Capture the cell that displays the provided text and extract its (X, Y) central coordinate. 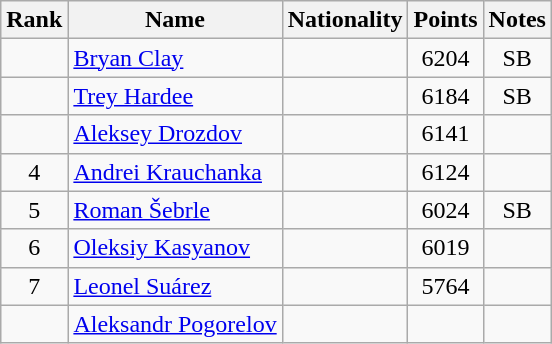
Aleksey Drozdov (175, 134)
6024 (446, 210)
6204 (446, 58)
Oleksiy Kasyanov (175, 248)
6141 (446, 134)
5764 (446, 286)
Trey Hardee (175, 96)
Aleksandr Pogorelov (175, 324)
6 (34, 248)
Leonel Suárez (175, 286)
4 (34, 172)
Name (175, 20)
6184 (446, 96)
Notes (517, 20)
Bryan Clay (175, 58)
5 (34, 210)
Points (446, 20)
6019 (446, 248)
Nationality (345, 20)
7 (34, 286)
Rank (34, 20)
Andrei Krauchanka (175, 172)
6124 (446, 172)
Roman Šebrle (175, 210)
